Search for the cell housing the specified text and yield its [x, y] center coordinate. 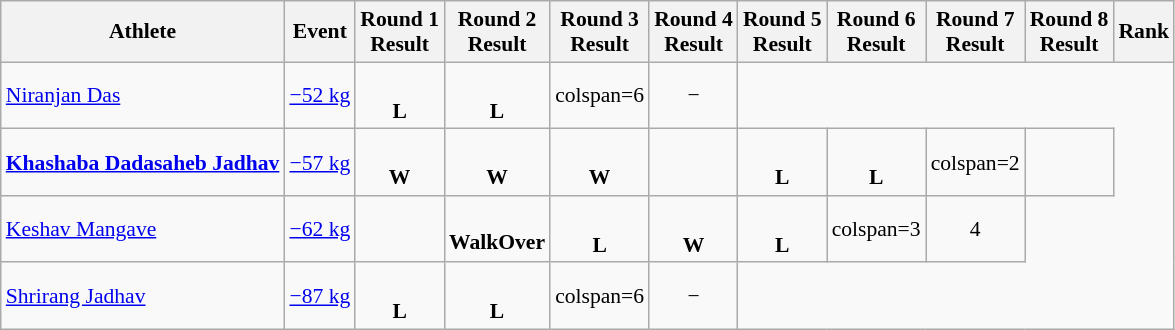
Round 3Result [600, 32]
Niranjan Das [143, 96]
Round 8Result [1070, 32]
Round 6Result [876, 32]
4 [976, 230]
colspan=3 [876, 230]
Athlete [143, 32]
Khashaba Dadasaheb Jadhav [143, 162]
colspan=2 [976, 162]
Round 2Result [497, 32]
−87 kg [320, 296]
Round 5Result [782, 32]
−52 kg [320, 96]
Round 7Result [976, 32]
Shrirang Jadhav [143, 296]
WalkOver [497, 230]
−57 kg [320, 162]
Rank [1144, 32]
Event [320, 32]
Round 4Result [694, 32]
Keshav Mangave [143, 230]
Round 1Result [400, 32]
−62 kg [320, 230]
